Return the (X, Y) coordinate for the center point of the cell that contains the specified text.  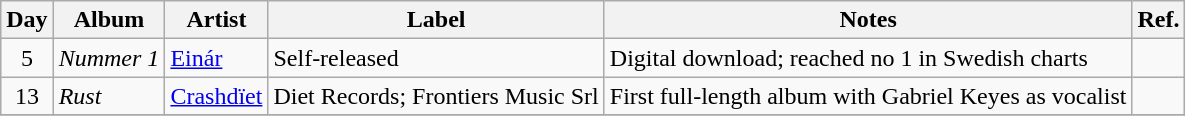
Artist (216, 20)
Nummer 1 (109, 58)
Ref. (1158, 20)
5 (27, 58)
Digital download; reached no 1 in Swedish charts (868, 58)
First full-length album with Gabriel Keyes as vocalist (868, 96)
Crashdïet (216, 96)
Notes (868, 20)
Einár (216, 58)
Label (436, 20)
Rust (109, 96)
Self-released (436, 58)
Album (109, 20)
13 (27, 96)
Day (27, 20)
Diet Records; Frontiers Music Srl (436, 96)
